Find where the given text appears and provide that cell's center as (X, Y) coordinate. 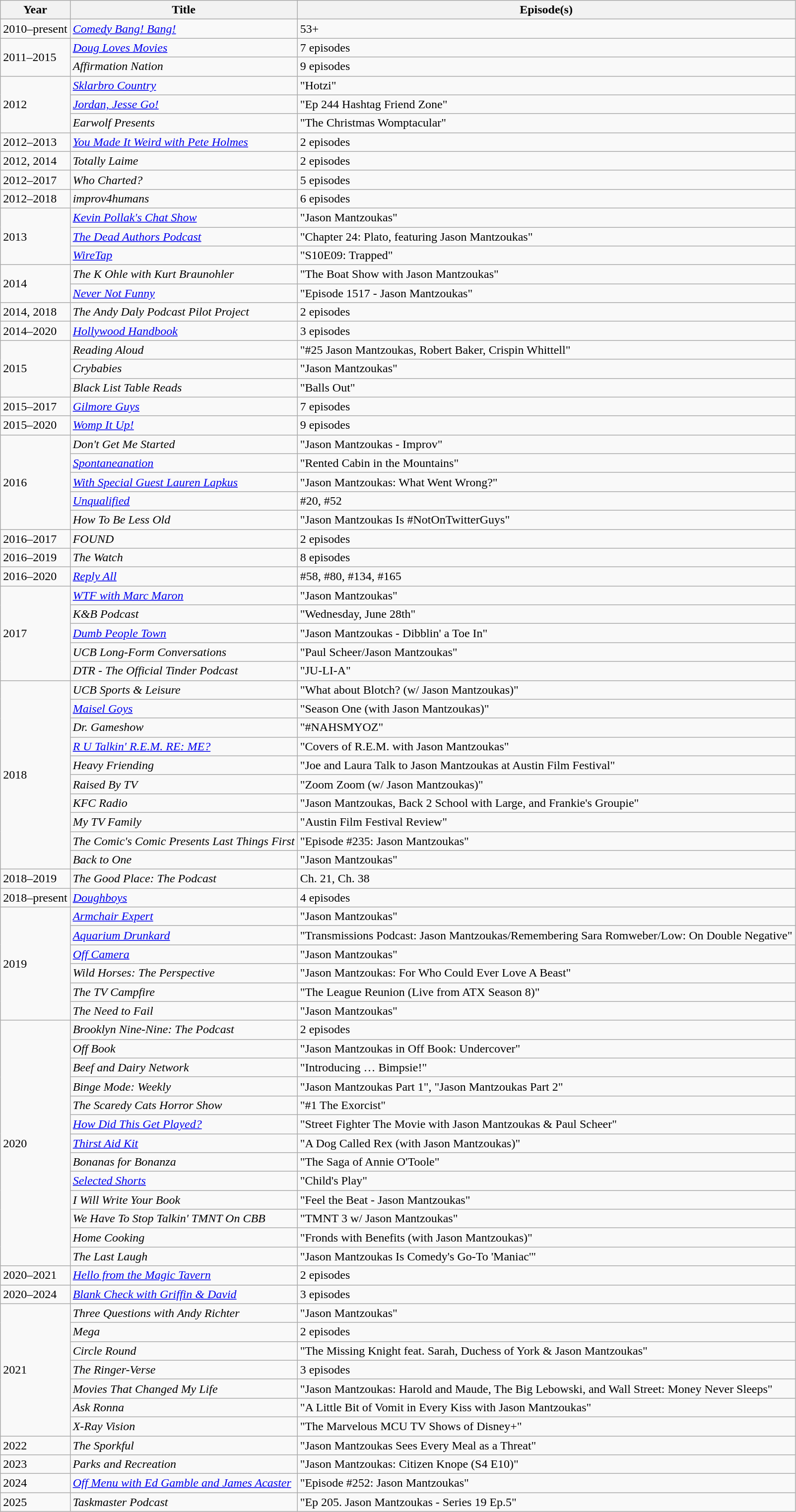
Episode(s) (546, 10)
The Dead Authors Podcast (184, 237)
2020–2021 (35, 1275)
Reading Aloud (184, 350)
WireTap (184, 256)
Affirmation Nation (184, 66)
"The Christmas Womptacular" (546, 123)
The K Ohle with Kurt Braunohler (184, 274)
"The Missing Knight feat. Sarah, Duchess of York & Jason Mantzoukas" (546, 1351)
2016–2020 (35, 577)
R U Talkin' R.E.M. RE: ME? (184, 746)
Comedy Bang! Bang! (184, 29)
"S10E09: Trapped" (546, 256)
Gilmore Guys (184, 406)
2013 (35, 236)
"The League Reunion (Live from ATX Season 8)" (546, 992)
Raised By TV (184, 784)
Ask Ronna (184, 1407)
The Sporkful (184, 1446)
2015 (35, 369)
6 episodes (546, 198)
2020–2024 (35, 1294)
Earwolf Presents (184, 123)
Never Not Funny (184, 293)
"The Marvelous MCU TV Shows of Disney+" (546, 1426)
Off Menu with Ed Gamble and James Acaster (184, 1483)
Parks and Recreation (184, 1464)
"Jason Mantzoukas - Improv" (546, 444)
Blank Check with Griffin & David (184, 1294)
"Jason Mantzoukas: Harold and Maude, The Big Lebowski, and Wall Street: Money Never Sleeps" (546, 1388)
2014–2020 (35, 331)
Totally Laime (184, 161)
2018–2019 (35, 879)
"JU-LI-A" (546, 671)
How Did This Get Played? (184, 1124)
Womp It Up! (184, 425)
Beef and Dairy Network (184, 1067)
"Jason Mantzoukas: Citizen Knope (S4 E10)" (546, 1464)
2012 (35, 104)
Dr. Gameshow (184, 727)
"A Dog Called Rex (with Jason Mantzoukas)" (546, 1143)
With Special Guest Lauren Lapkus (184, 482)
UCB Sports & Leisure (184, 690)
Binge Mode: Weekly (184, 1086)
"Child's Play" (546, 1181)
"Jason Mantzoukas - Dibblin' a Toe In" (546, 633)
The Comic's Comic Presents Last Things First (184, 841)
2016–2017 (35, 538)
#58, #80, #134, #165 (546, 577)
Circle Round (184, 1351)
I Will Write Your Book (184, 1200)
4 episodes (546, 898)
"Season One (with Jason Mantzoukas)" (546, 709)
Back to One (184, 860)
"Jason Mantzoukas: For Who Could Ever Love A Beast" (546, 973)
53+ (546, 29)
Kevin Pollak's Chat Show (184, 217)
2015–2020 (35, 425)
"Ep 244 Hashtag Friend Zone" (546, 104)
"Jason Mantzoukas Is Comedy's Go-To 'Maniac'" (546, 1256)
2016–2019 (35, 558)
Maisel Goys (184, 709)
The Scaredy Cats Horror Show (184, 1105)
Aquarium Drunkard (184, 935)
"Jason Mantzoukas in Off Book: Undercover" (546, 1049)
KFC Radio (184, 803)
2023 (35, 1464)
2014, 2018 (35, 312)
Off Camera (184, 954)
Spontaneanation (184, 463)
FOUND (184, 538)
"Jason Mantzoukas Sees Every Meal as a Threat" (546, 1446)
"Episode #235: Jason Mantzoukas" (546, 841)
"Jason Mantzoukas Part 1", "Jason Mantzoukas Part 2" (546, 1086)
The Watch (184, 558)
"Episode 1517 - Jason Mantzoukas" (546, 293)
The Last Laugh (184, 1256)
"Feel the Beat - Jason Mantzoukas" (546, 1200)
"Episode #252: Jason Mantzoukas" (546, 1483)
2024 (35, 1483)
Title (184, 10)
8 episodes (546, 558)
Thirst Aid Kit (184, 1143)
Ch. 21, Ch. 38 (546, 879)
2012–2013 (35, 142)
2018 (35, 775)
DTR - The Official Tinder Podcast (184, 671)
"Introducing … Bimpsie!" (546, 1067)
The Good Place: The Podcast (184, 879)
"Balls Out" (546, 388)
Dumb People Town (184, 633)
Home Cooking (184, 1238)
"Paul Scheer/Jason Mantzoukas" (546, 652)
Taskmaster Podcast (184, 1502)
UCB Long-Form Conversations (184, 652)
"What about Blotch? (w/ Jason Mantzoukas)" (546, 690)
How To Be Less Old (184, 520)
"Rented Cabin in the Mountains" (546, 463)
"Transmissions Podcast: Jason Mantzoukas/Remembering Sara Romweber/Low: On Double Negative" (546, 935)
2022 (35, 1446)
Sklarbro Country (184, 85)
"Ep 205. Jason Mantzoukas - Series 19 Ep.5" (546, 1502)
The Need to Fail (184, 1011)
We Have To Stop Talkin' TMNT On CBB (184, 1219)
Reply All (184, 577)
"#25 Jason Mantzoukas, Robert Baker, Crispin Whittell" (546, 350)
Doughboys (184, 898)
My TV Family (184, 822)
You Made It Weird with Pete Holmes (184, 142)
"The Saga of Annie O'Toole" (546, 1162)
Hollywood Handbook (184, 331)
"Covers of R.E.M. with Jason Mantzoukas" (546, 746)
"Hotzi" (546, 85)
2018–present (35, 898)
WTF with Marc Maron (184, 595)
2021 (35, 1370)
2012–2017 (35, 180)
2019 (35, 964)
Movies That Changed My Life (184, 1388)
The Andy Daly Podcast Pilot Project (184, 312)
2011–2015 (35, 57)
"The Boat Show with Jason Mantzoukas" (546, 274)
"#NAHSMYOZ" (546, 727)
"Jason Mantzoukas: What Went Wrong?" (546, 482)
Off Book (184, 1049)
Selected Shorts (184, 1181)
Brooklyn Nine-Nine: The Podcast (184, 1030)
"A Little Bit of Vomit in Every Kiss with Jason Mantzoukas" (546, 1407)
The TV Campfire (184, 992)
The Ringer-Verse (184, 1370)
Wild Horses: The Perspective (184, 973)
"Jason Mantzoukas Is #NotOnTwitterGuys" (546, 520)
Doug Loves Movies (184, 48)
Jordan, Jesse Go! (184, 104)
Three Questions with Andy Richter (184, 1313)
"Jason Mantzoukas, Back 2 School with Large, and Frankie's Groupie" (546, 803)
2020 (35, 1143)
Hello from the Magic Tavern (184, 1275)
"Fronds with Benefits (with Jason Mantzoukas)" (546, 1238)
"Wednesday, June 28th" (546, 614)
improv4humans (184, 198)
2012, 2014 (35, 161)
Who Charted? (184, 180)
"Zoom Zoom (w/ Jason Mantzoukas)" (546, 784)
"Austin Film Festival Review" (546, 822)
2017 (35, 633)
Unqualified (184, 501)
Don't Get Me Started (184, 444)
2025 (35, 1502)
Heavy Friending (184, 765)
#20, #52 (546, 501)
Black List Table Reads (184, 388)
"Street Fighter The Movie with Jason Mantzoukas & Paul Scheer" (546, 1124)
Mega (184, 1332)
2015–2017 (35, 406)
Crybabies (184, 369)
"#1 The Exorcist" (546, 1105)
K&B Podcast (184, 614)
2016 (35, 482)
5 episodes (546, 180)
Year (35, 10)
2012–2018 (35, 198)
"Chapter 24: Plato, featuring Jason Mantzoukas" (546, 237)
2010–present (35, 29)
"TMNT 3 w/ Jason Mantzoukas" (546, 1219)
Bonanas for Bonanza (184, 1162)
Armchair Expert (184, 917)
"Joe and Laura Talk to Jason Mantzoukas at Austin Film Festival" (546, 765)
X-Ray Vision (184, 1426)
2014 (35, 284)
